Provide the (X, Y) coordinate of the cell's center where the given text is located.  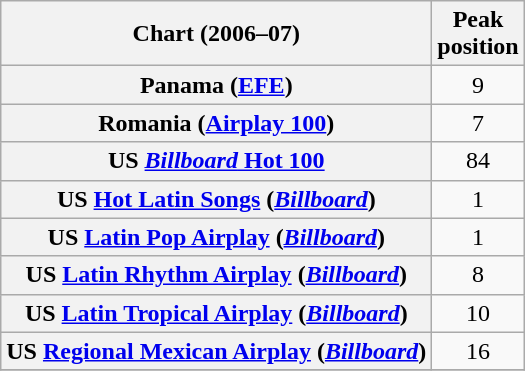
US Regional Mexican Airplay (Billboard) (216, 351)
8 (478, 275)
US Latin Pop Airplay (Billboard) (216, 237)
US Latin Tropical Airplay (Billboard) (216, 313)
16 (478, 351)
Chart (2006–07) (216, 34)
US Hot Latin Songs (Billboard) (216, 199)
Peakposition (478, 34)
US Latin Rhythm Airplay (Billboard) (216, 275)
10 (478, 313)
84 (478, 161)
Panama (EFE) (216, 85)
Romania (Airplay 100) (216, 123)
US Billboard Hot 100 (216, 161)
9 (478, 85)
7 (478, 123)
